Scan for the cell matching the given text and deliver its (X, Y) coordinate at center. 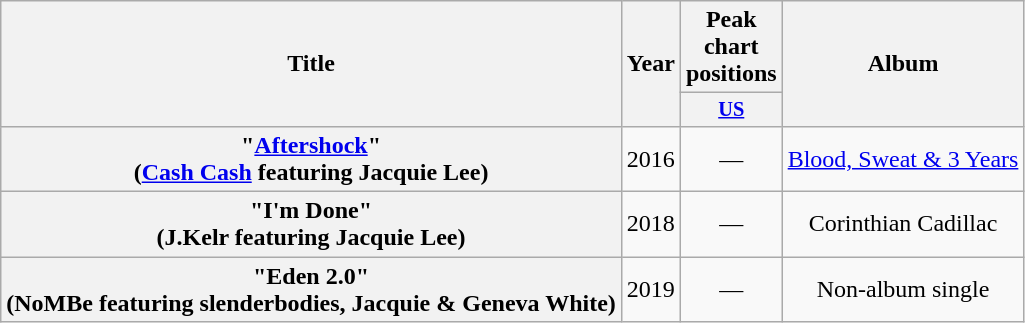
"I'm Done"(J.Kelr featuring Jacquie Lee) (312, 224)
Blood, Sweat & 3 Years (903, 158)
2019 (650, 290)
2018 (650, 224)
"Eden 2.0"(NoMBe featuring slenderbodies, Jacquie & Geneva White) (312, 290)
2016 (650, 158)
Title (312, 64)
US (731, 110)
Album (903, 64)
"Aftershock"(Cash Cash featuring Jacquie Lee) (312, 158)
Peak chart positions (731, 47)
Year (650, 64)
Non-album single (903, 290)
Corinthian Cadillac (903, 224)
